For the text-containing cell, return its midpoint in (X, Y) coordinate format. 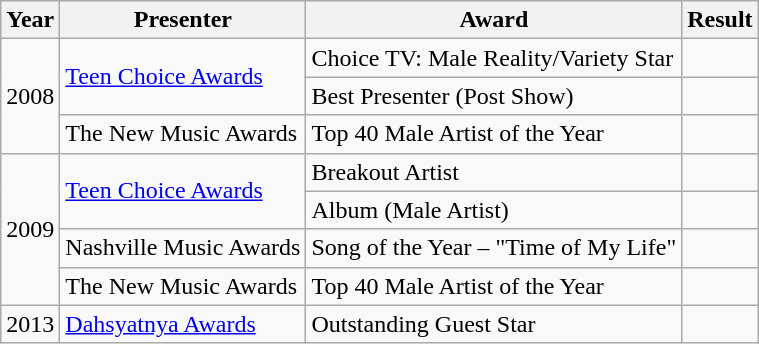
Album (Male Artist) (494, 210)
2009 (30, 229)
Breakout Artist (494, 172)
2008 (30, 96)
Dahsyatnya Awards (183, 324)
Song of the Year – "Time of My Life" (494, 248)
Choice TV: Male Reality/Variety Star (494, 58)
Outstanding Guest Star (494, 324)
Award (494, 20)
Result (720, 20)
Year (30, 20)
Presenter (183, 20)
2013 (30, 324)
Nashville Music Awards (183, 248)
Best Presenter (Post Show) (494, 96)
